Search for the cell housing the specified text and yield its (x, y) center coordinate. 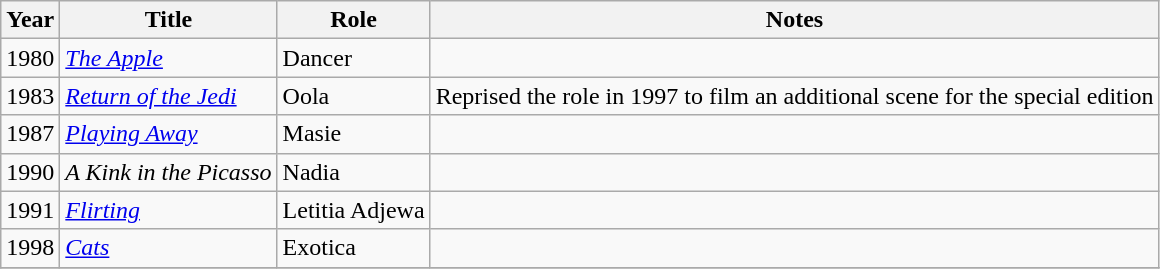
Letitia Adjewa (354, 210)
Cats (168, 248)
Playing Away (168, 134)
Notes (794, 20)
Masie (354, 134)
1990 (30, 172)
Exotica (354, 248)
1983 (30, 96)
Flirting (168, 210)
1980 (30, 58)
Reprised the role in 1997 to film an additional scene for the special edition (794, 96)
Role (354, 20)
Title (168, 20)
Oola (354, 96)
1987 (30, 134)
Dancer (354, 58)
1998 (30, 248)
Nadia (354, 172)
Return of the Jedi (168, 96)
Year (30, 20)
The Apple (168, 58)
1991 (30, 210)
A Kink in the Picasso (168, 172)
